Provide the [x, y] coordinate of the cell's center where the given text is located.  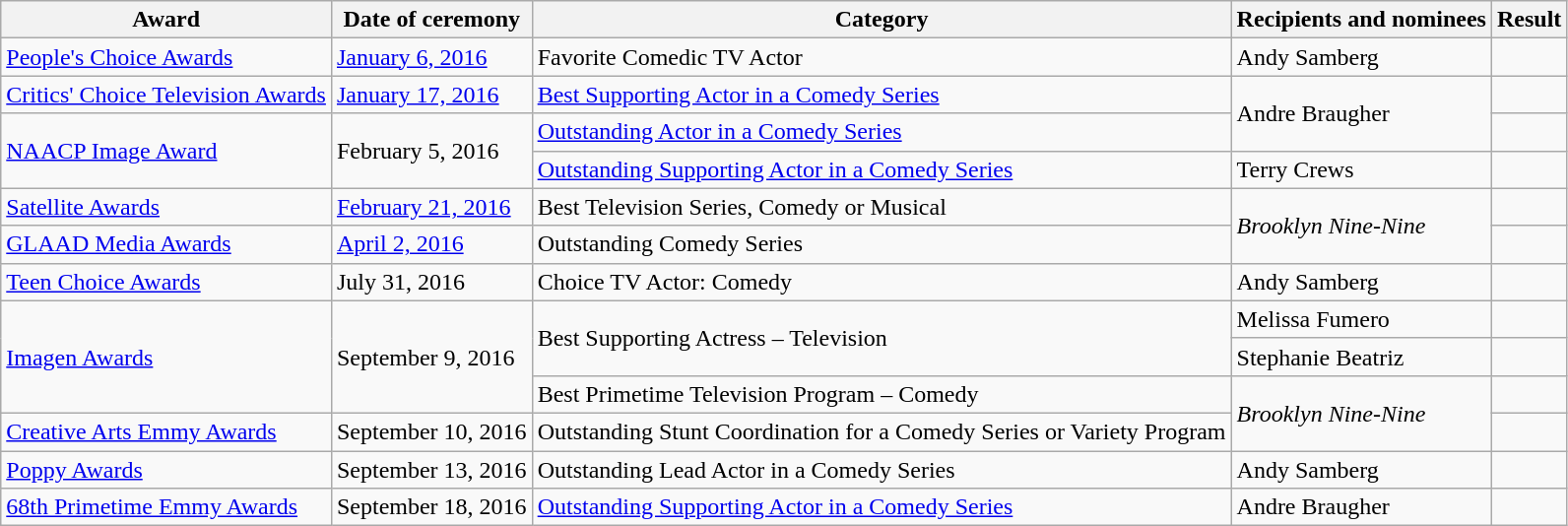
People's Choice Awards [166, 57]
Best Supporting Actress – Television [882, 338]
Satellite Awards [166, 207]
GLAAD Media Awards [166, 244]
February 5, 2016 [431, 151]
Best Television Series, Comedy or Musical [882, 207]
Outstanding Actor in a Comedy Series [882, 132]
Poppy Awards [166, 470]
NAACP Image Award [166, 151]
September 10, 2016 [431, 431]
Creative Arts Emmy Awards [166, 431]
September 18, 2016 [431, 507]
September 13, 2016 [431, 470]
July 31, 2016 [431, 282]
Critics' Choice Television Awards [166, 95]
Category [882, 20]
Result [1529, 20]
Award [166, 20]
68th Primetime Emmy Awards [166, 507]
Melissa Fumero [1361, 319]
Choice TV Actor: Comedy [882, 282]
Outstanding Comedy Series [882, 244]
Outstanding Lead Actor in a Comedy Series [882, 470]
Best Primetime Television Program – Comedy [882, 394]
Outstanding Stunt Coordination for a Comedy Series or Variety Program [882, 431]
Date of ceremony [431, 20]
Recipients and nominees [1361, 20]
Favorite Comedic TV Actor [882, 57]
January 17, 2016 [431, 95]
Imagen Awards [166, 357]
Stephanie Beatriz [1361, 357]
January 6, 2016 [431, 57]
Teen Choice Awards [166, 282]
Terry Crews [1361, 169]
February 21, 2016 [431, 207]
Best Supporting Actor in a Comedy Series [882, 95]
September 9, 2016 [431, 357]
April 2, 2016 [431, 244]
